Return [x, y] of the center of cell containing provided text 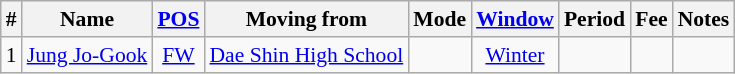
Moving from [306, 19]
Jung Jo-Gook [88, 55]
Dae Shin High School [306, 55]
FW [178, 55]
POS [178, 19]
1 [12, 55]
Fee [651, 19]
Period [594, 19]
# [12, 19]
Mode [440, 19]
Window [515, 19]
Notes [704, 19]
Name [88, 19]
Winter [515, 55]
